Extract the (x, y) coordinate from the center of the cell holding the provided text.  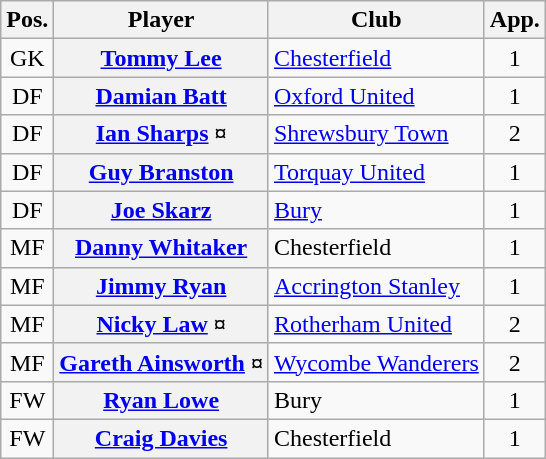
Nicky Law ¤ (162, 324)
Rotherham United (376, 324)
Oxford United (376, 96)
Craig Davies (162, 438)
Player (162, 20)
GK (28, 58)
App. (514, 20)
Damian Batt (162, 96)
Jimmy Ryan (162, 286)
Shrewsbury Town (376, 134)
Pos. (28, 20)
Ryan Lowe (162, 400)
Gareth Ainsworth ¤ (162, 362)
Wycombe Wanderers (376, 362)
Ian Sharps ¤ (162, 134)
Joe Skarz (162, 210)
Torquay United (376, 172)
Danny Whitaker (162, 248)
Tommy Lee (162, 58)
Club (376, 20)
Accrington Stanley (376, 286)
Guy Branston (162, 172)
